Provide the (x, y) coordinate of the cell's center where the given text is located.  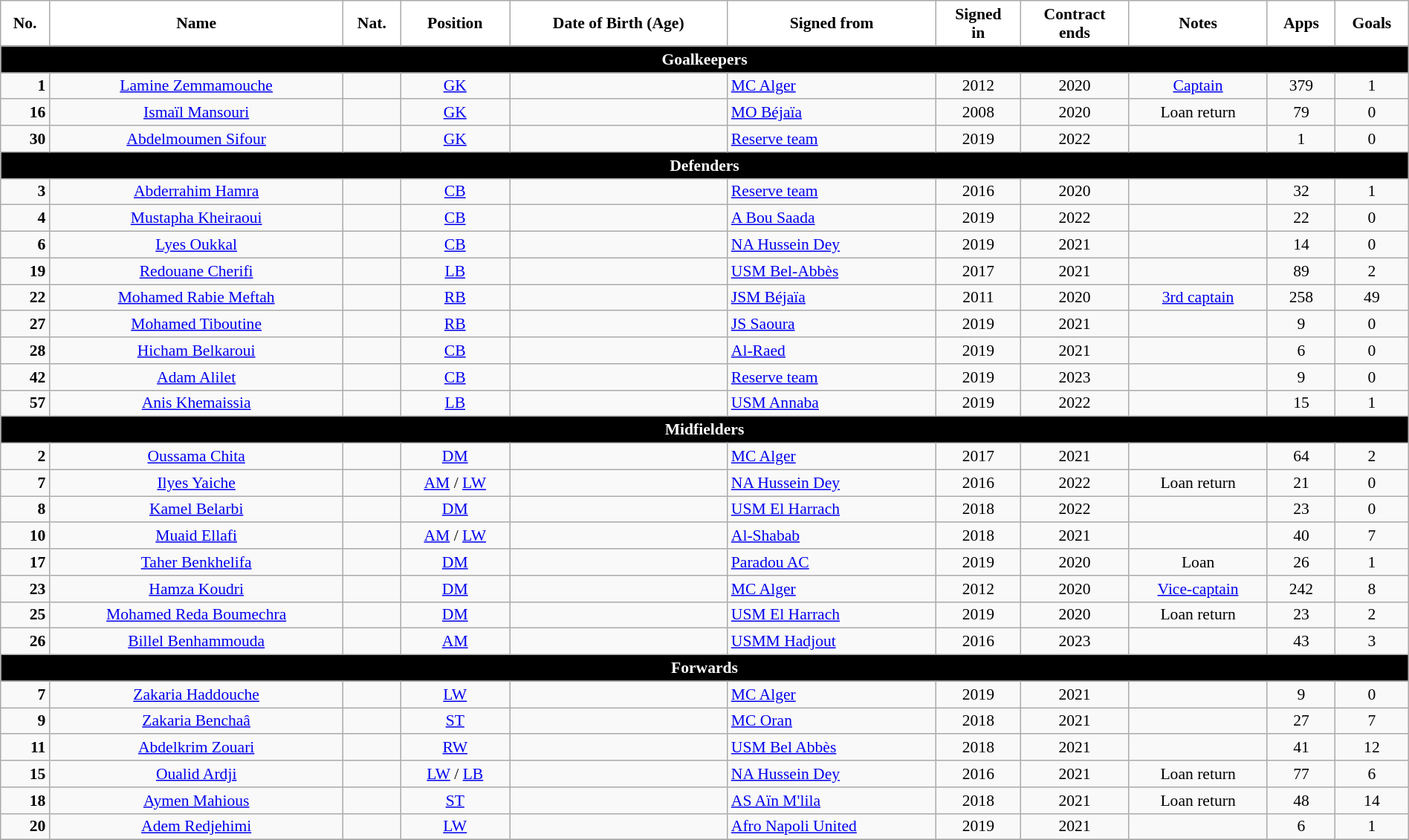
16 (25, 113)
Adem Redjehimi (196, 827)
Captain (1198, 86)
Position (455, 24)
Notes (1198, 24)
Adam Alilet (196, 377)
49 (1372, 298)
28 (25, 351)
Al-Raed (832, 351)
USM Bel Abbès (832, 748)
Hicham Belkaroui (196, 351)
Hamza Koudri (196, 589)
Mohamed Reda Boumechra (196, 615)
Al-Shabab (832, 536)
4 (25, 218)
3rd captain (1198, 298)
Loan (1198, 562)
Ilyes Yaiche (196, 483)
Zakaria Benchaâ (196, 721)
Apps (1301, 24)
21 (1301, 483)
Afro Napoli United (832, 827)
MC Oran (832, 721)
Nat. (372, 24)
Midfielders (704, 430)
A Bou Saada (832, 218)
JS Saoura (832, 325)
Ismaïl Mansouri (196, 113)
USM Bel-Abbès (832, 271)
USM Annaba (832, 403)
Goals (1372, 24)
19 (25, 271)
Contractends (1075, 24)
Goalkeepers (704, 59)
12 (1372, 748)
MO Béjaïa (832, 113)
USMM Hadjout (832, 642)
No. (25, 24)
42 (25, 377)
89 (1301, 271)
Name (196, 24)
Abderrahim Hamra (196, 192)
20 (25, 827)
Lamine Zemmamouche (196, 86)
32 (1301, 192)
379 (1301, 86)
41 (1301, 748)
30 (25, 139)
Oualid Ardji (196, 774)
Zakaria Haddouche (196, 694)
AS Aïn M'lila (832, 801)
Anis Khemaissia (196, 403)
11 (25, 748)
48 (1301, 801)
LW / LB (455, 774)
Forwards (704, 668)
Vice-captain (1198, 589)
Abdelkrim Zouari (196, 748)
Oussama Chita (196, 457)
Redouane Cherifi (196, 271)
258 (1301, 298)
79 (1301, 113)
Kamel Belarbi (196, 509)
Paradou AC (832, 562)
17 (25, 562)
Signed from (832, 24)
JSM Béjaïa (832, 298)
43 (1301, 642)
242 (1301, 589)
10 (25, 536)
25 (25, 615)
Billel Benhammouda (196, 642)
64 (1301, 457)
Mohamed Rabie Meftah (196, 298)
AM (455, 642)
18 (25, 801)
Date of Birth (Age) (618, 24)
2008 (979, 113)
Mohamed Tiboutine (196, 325)
77 (1301, 774)
2011 (979, 298)
RW (455, 748)
Taher Benkhelifa (196, 562)
Defenders (704, 166)
Mustapha Kheiraoui (196, 218)
57 (25, 403)
Signedin (979, 24)
40 (1301, 536)
Muaid Ellafi (196, 536)
Lyes Oukkal (196, 245)
Abdelmoumen Sifour (196, 139)
Aymen Mahious (196, 801)
